Pinpoint the cell where the given text exists, returning its (x, y) midpoint coordinate. 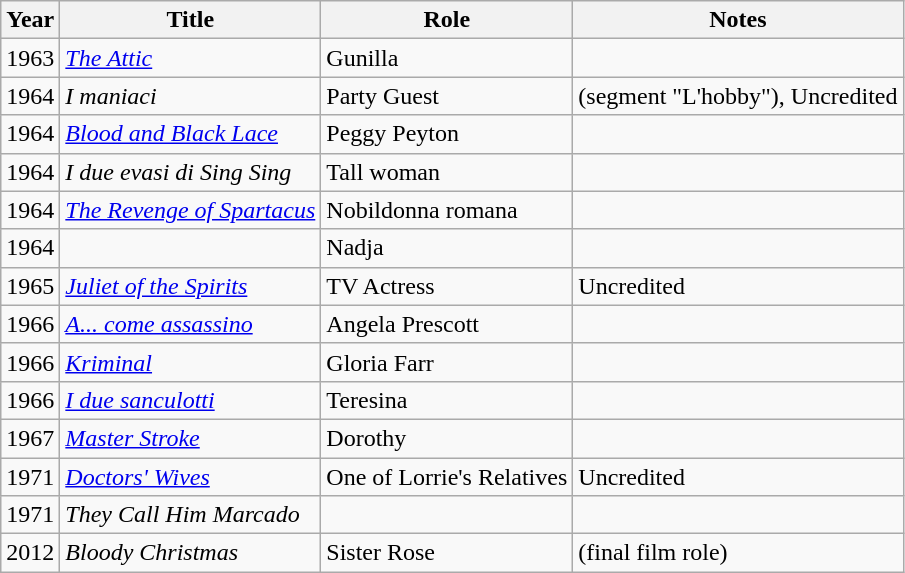
Notes (738, 20)
Doctors' Wives (190, 477)
(segment "L'hobby"), Uncredited (738, 96)
Teresina (447, 400)
Angela Prescott (447, 324)
Juliet of the Spirits (190, 286)
The Attic (190, 58)
Blood and Black Lace (190, 134)
Master Stroke (190, 438)
2012 (30, 553)
Nadja (447, 248)
1963 (30, 58)
Sister Rose (447, 553)
Bloody Christmas (190, 553)
Year (30, 20)
1967 (30, 438)
Party Guest (447, 96)
TV Actress (447, 286)
Peggy Peyton (447, 134)
One of Lorrie's Relatives (447, 477)
(final film role) (738, 553)
Title (190, 20)
Kriminal (190, 362)
Tall woman (447, 172)
They Call Him Marcado (190, 515)
1965 (30, 286)
Nobildonna romana (447, 210)
Gloria Farr (447, 362)
Dorothy (447, 438)
A... come assassino (190, 324)
I maniaci (190, 96)
The Revenge of Spartacus (190, 210)
I due evasi di Sing Sing (190, 172)
Role (447, 20)
I due sanculotti (190, 400)
Gunilla (447, 58)
